Locate the cell with the specified text and output its [X, Y] center coordinate. 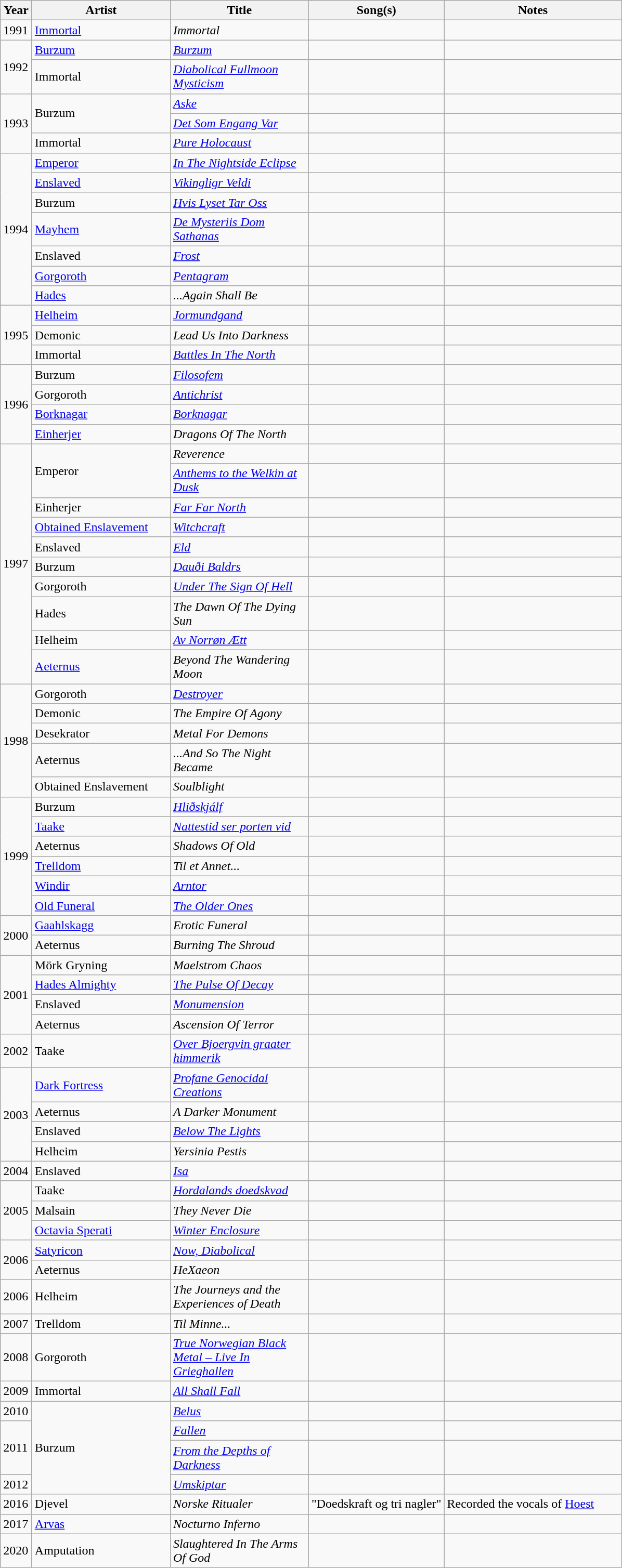
Windir [101, 886]
Desekrator [101, 733]
2009 [17, 1391]
Anthems to the Welkin at Dusk [239, 480]
Beyond The Wandering Moon [239, 667]
Ascension Of Terror [239, 1024]
Yersinia Pestis [239, 1151]
Nattestid ser porten vid [239, 826]
Witchcraft [239, 527]
Song(s) [377, 10]
Slaughtered In The Arms Of God [239, 1551]
2002 [17, 1051]
Det Som Engang Var [239, 123]
Lead Us Into Darkness [239, 335]
1994 [17, 229]
They Never Die [239, 1210]
All Shall Fall [239, 1391]
Old Funeral [101, 905]
Diabolical Fullmoon Mysticism [239, 77]
Hliðskjálf [239, 807]
1999 [17, 856]
Erotic Funeral [239, 925]
Umskiptar [239, 1484]
Antichrist [239, 394]
Artist [101, 10]
Now, Diabolical [239, 1250]
Hades Almighty [101, 985]
1992 [17, 67]
Maelstrom Chaos [239, 965]
De Mysteriis Dom Sathanas [239, 229]
Til et Annet... [239, 866]
Amputation [101, 1551]
Winter Enclosure [239, 1230]
2011 [17, 1448]
2005 [17, 1210]
Octavia Sperati [101, 1230]
2001 [17, 995]
...Again Shall Be [239, 296]
Shadows Of Old [239, 846]
1996 [17, 404]
"Doedskraft og tri nagler" [377, 1504]
HeXaeon [239, 1270]
The Empire Of Agony [239, 714]
Vikingligr Veldi [239, 182]
Malsain [101, 1210]
Nocturno Inferno [239, 1524]
The Older Ones [239, 905]
Arvas [101, 1524]
Eld [239, 547]
In The Nightside Eclipse [239, 163]
Satyricon [101, 1250]
Dauði Baldrs [239, 566]
Pentagram [239, 276]
Gaahlskagg [101, 925]
Aske [239, 103]
Arntor [239, 886]
True Norwegian Black Metal – Live In Grieghallen [239, 1358]
Djevel [101, 1504]
From the Depths of Darkness [239, 1457]
2000 [17, 935]
Mörk Gryning [101, 965]
1998 [17, 740]
Far Far North [239, 507]
2020 [17, 1551]
2012 [17, 1484]
Burning The Shroud [239, 945]
Monumension [239, 1005]
Filosofem [239, 375]
Isa [239, 1171]
The Journeys and the Experiences of Death [239, 1296]
2003 [17, 1114]
1997 [17, 564]
Metal For Demons [239, 733]
Norske Ritualer [239, 1504]
Notes [533, 10]
Destroyer [239, 694]
Battles In The North [239, 355]
The Dawn Of The Dying Sun [239, 613]
Jormundgand [239, 315]
2016 [17, 1504]
Av Norrøn Ætt [239, 640]
Recorded the vocals of Hoest [533, 1504]
1993 [17, 123]
2017 [17, 1524]
A Darker Monument [239, 1112]
1995 [17, 335]
Fallen [239, 1431]
Title [239, 10]
Soulblight [239, 787]
...And So The Night Became [239, 760]
2007 [17, 1324]
Frost [239, 256]
Dragons Of The North [239, 434]
2008 [17, 1358]
2004 [17, 1171]
Hordalands doedskvad [239, 1191]
Year [17, 10]
Profane Genocidal Creations [239, 1085]
Pure Holocaust [239, 143]
Over Bjoergvin graater himmerik [239, 1051]
The Pulse Of Decay [239, 985]
Reverence [239, 454]
Under The Sign Of Hell [239, 586]
Dark Fortress [101, 1085]
Mayhem [101, 229]
Below The Lights [239, 1131]
Hvis Lyset Tar Oss [239, 202]
2010 [17, 1411]
1991 [17, 30]
Til Minne... [239, 1324]
Belus [239, 1411]
